Output the (X, Y) coordinate of the center of the cell containing the given text.  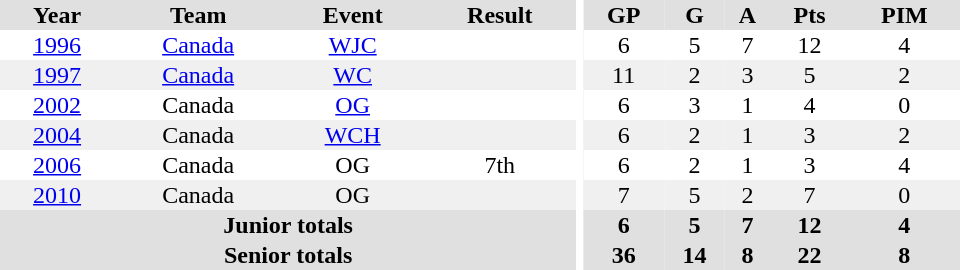
14 (694, 255)
1997 (57, 75)
GP (624, 15)
11 (624, 75)
WJC (352, 45)
7th (500, 165)
WC (352, 75)
Year (57, 15)
2002 (57, 105)
22 (809, 255)
Senior totals (288, 255)
1996 (57, 45)
2004 (57, 135)
2010 (57, 195)
A (748, 15)
Result (500, 15)
Pts (809, 15)
WCH (352, 135)
PIM (904, 15)
2006 (57, 165)
Junior totals (288, 225)
G (694, 15)
36 (624, 255)
Team (198, 15)
Event (352, 15)
